Locate the cell with the specified text and output its (X, Y) center coordinate. 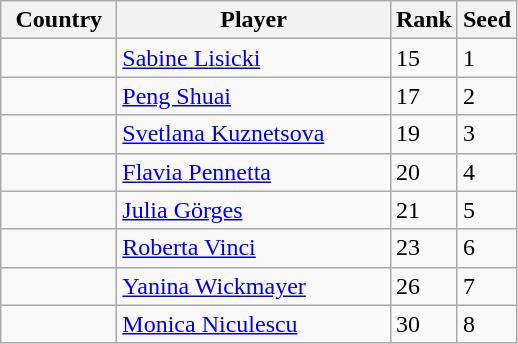
17 (424, 96)
Yanina Wickmayer (254, 286)
Peng Shuai (254, 96)
Svetlana Kuznetsova (254, 134)
Sabine Lisicki (254, 58)
3 (486, 134)
30 (424, 324)
6 (486, 248)
Country (59, 20)
19 (424, 134)
7 (486, 286)
Monica Niculescu (254, 324)
4 (486, 172)
5 (486, 210)
Player (254, 20)
21 (424, 210)
Rank (424, 20)
Julia Görges (254, 210)
Seed (486, 20)
20 (424, 172)
2 (486, 96)
26 (424, 286)
Roberta Vinci (254, 248)
8 (486, 324)
23 (424, 248)
15 (424, 58)
Flavia Pennetta (254, 172)
1 (486, 58)
